Identify which cell holds the provided text, then report its (X, Y) central coordinate. 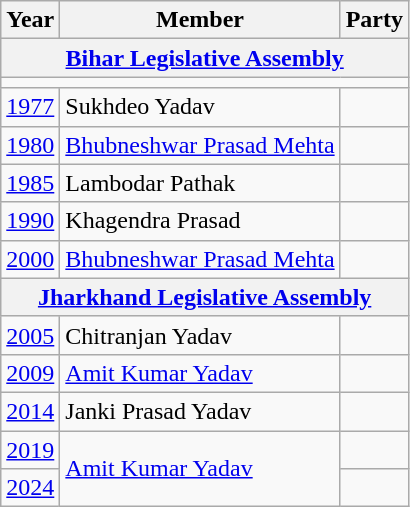
Janki Prasad Yadav (200, 411)
2014 (30, 411)
1977 (30, 107)
Year (30, 20)
Chitranjan Yadav (200, 335)
2005 (30, 335)
2024 (30, 488)
Khagendra Prasad (200, 221)
Jharkhand Legislative Assembly (205, 297)
Sukhdeo Yadav (200, 107)
2019 (30, 449)
1985 (30, 183)
2000 (30, 259)
1990 (30, 221)
2009 (30, 373)
1980 (30, 145)
Bihar Legislative Assembly (205, 58)
Member (200, 20)
Lambodar Pathak (200, 183)
Party (374, 20)
